Output the (x, y) coordinate of the center of the cell containing the given text.  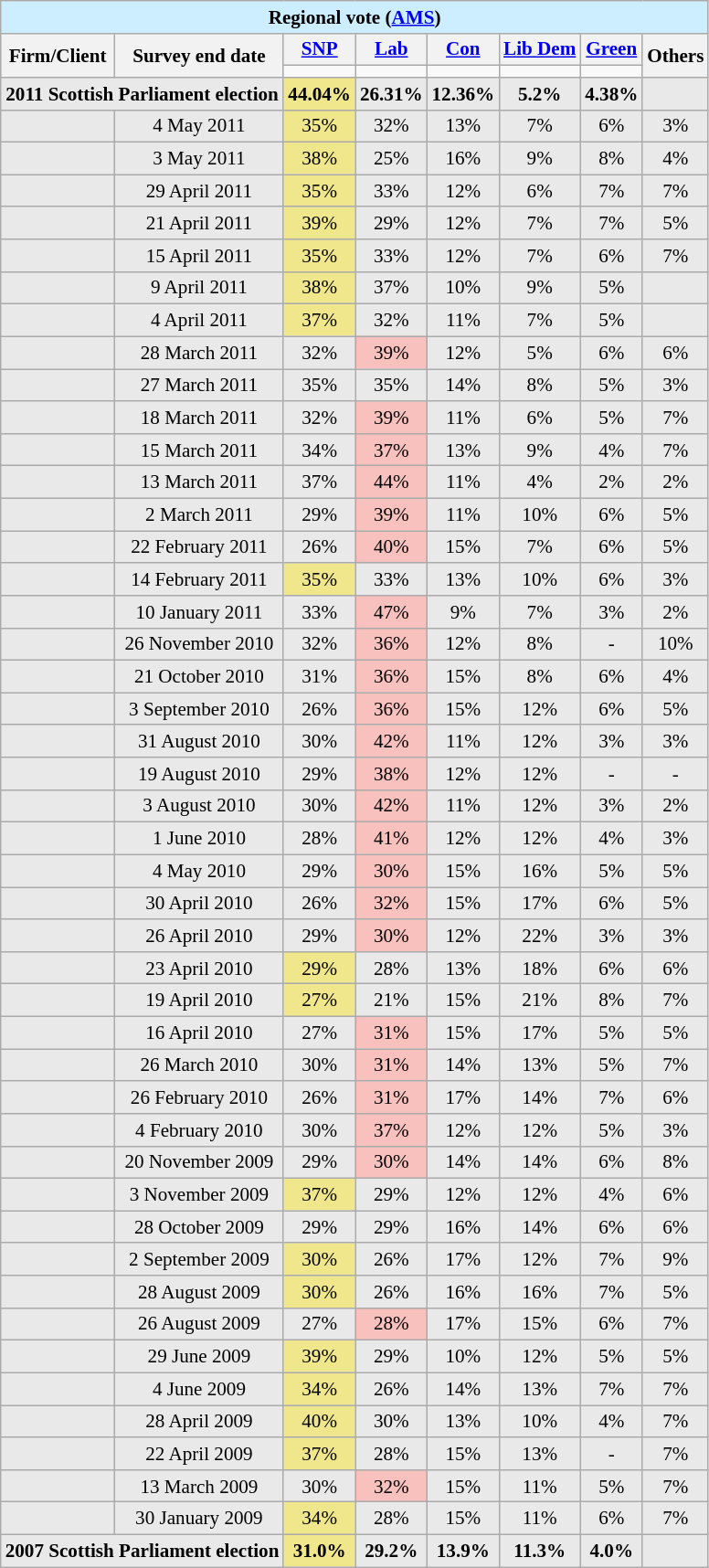
Firm/Client (58, 55)
31 August 2010 (199, 740)
13.9% (464, 1550)
23 April 2010 (199, 967)
29.2% (391, 1550)
31.0% (320, 1550)
28 August 2009 (199, 1292)
4 February 2010 (199, 1129)
2011 Scottish Parliament election (143, 93)
21 October 2010 (199, 676)
30 January 2009 (199, 1519)
10 January 2011 (199, 612)
4 May 2011 (199, 126)
16 April 2010 (199, 1033)
25% (391, 159)
22% (539, 936)
13 March 2011 (199, 482)
Regional vote (AMS) (354, 16)
4.0% (611, 1550)
18% (539, 967)
47% (391, 612)
26 November 2010 (199, 643)
4 June 2009 (199, 1389)
9 April 2011 (199, 287)
22 April 2009 (199, 1453)
Con (464, 49)
21 April 2011 (199, 223)
5.2% (539, 93)
1 June 2010 (199, 839)
13 March 2009 (199, 1486)
3 May 2011 (199, 159)
11.3% (539, 1550)
26 February 2010 (199, 1097)
28 April 2009 (199, 1422)
Survey end date (199, 55)
4 April 2011 (199, 320)
19 April 2010 (199, 1000)
3 August 2010 (199, 806)
15 April 2011 (199, 256)
28 October 2009 (199, 1226)
2 March 2011 (199, 514)
41% (391, 839)
27 March 2011 (199, 386)
29 June 2009 (199, 1356)
26 August 2009 (199, 1323)
Others (675, 55)
12.36% (464, 93)
26 April 2010 (199, 936)
22 February 2011 (199, 546)
29 April 2011 (199, 190)
3 September 2010 (199, 709)
26.31% (391, 93)
19 August 2010 (199, 773)
SNP (320, 49)
4 May 2010 (199, 870)
44.04% (320, 93)
18 March 2011 (199, 417)
30 April 2010 (199, 903)
Lab (391, 49)
28 March 2011 (199, 353)
2 September 2009 (199, 1259)
3 November 2009 (199, 1195)
4.38% (611, 93)
Green (611, 49)
14 February 2011 (199, 579)
26 March 2010 (199, 1065)
15 March 2011 (199, 450)
Lib Dem (539, 49)
44% (391, 482)
2007 Scottish Parliament election (143, 1550)
20 November 2009 (199, 1162)
